Detect which cell encompasses the target text, then output its (x, y) center coordinate. 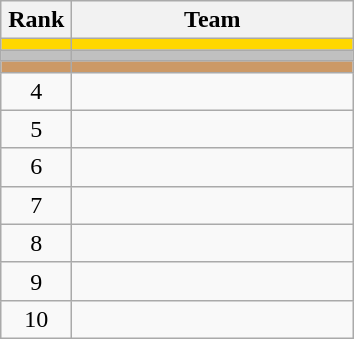
Team (212, 20)
10 (36, 319)
4 (36, 91)
8 (36, 243)
9 (36, 281)
5 (36, 129)
6 (36, 167)
7 (36, 205)
Rank (36, 20)
